For the text-containing cell, return its midpoint in (X, Y) coordinate format. 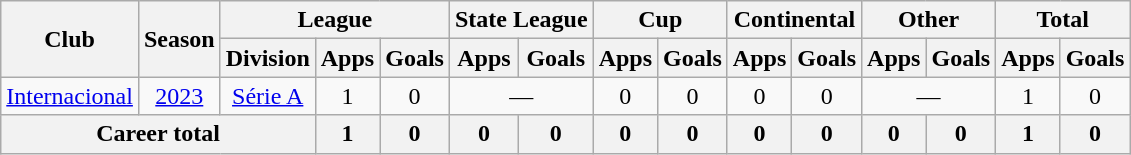
Career total (158, 134)
Other (929, 20)
2023 (179, 96)
State League (521, 20)
Club (70, 39)
League (334, 20)
Cup (660, 20)
Total (1063, 20)
Season (179, 39)
Division (268, 58)
Série A (268, 96)
Continental (794, 20)
Internacional (70, 96)
